Scan for the cell matching the given text and deliver its (x, y) coordinate at center. 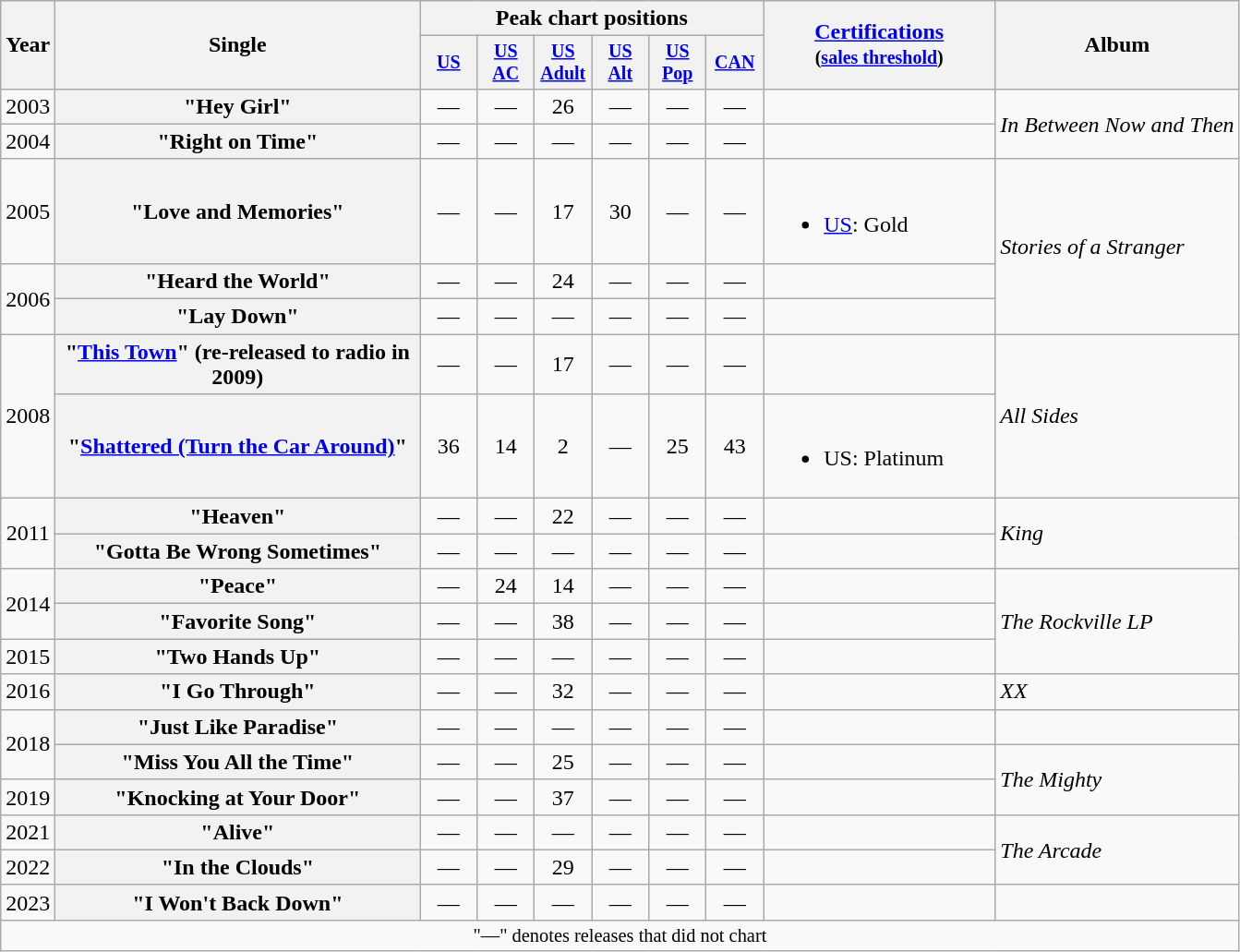
The Arcade (1117, 850)
2006 (28, 298)
"Alive" (238, 832)
"Lay Down" (238, 317)
"Miss You All the Time" (238, 762)
Year (28, 45)
"This Town" (re-released to radio in 2009) (238, 364)
2011 (28, 534)
In Between Now and Then (1117, 124)
"—" denotes releases that did not chart (620, 935)
37 (563, 797)
26 (563, 106)
"Gotta Be Wrong Sometimes" (238, 551)
"I Go Through" (238, 692)
All Sides (1117, 416)
43 (735, 447)
38 (563, 621)
USAC (506, 63)
Single (238, 45)
USAlt (620, 63)
"Hey Girl" (238, 106)
2 (563, 447)
2005 (28, 211)
"Shattered (Turn the Car Around)" (238, 447)
"Just Like Paradise" (238, 727)
King (1117, 534)
"Knocking at Your Door" (238, 797)
22 (563, 516)
2003 (28, 106)
CAN (735, 63)
The Mighty (1117, 779)
Album (1117, 45)
2008 (28, 416)
2023 (28, 902)
"Right on Time" (238, 141)
36 (449, 447)
30 (620, 211)
2014 (28, 604)
2022 (28, 867)
Peak chart positions (592, 18)
Stories of a Stranger (1117, 246)
Certifications(sales threshold) (879, 45)
"Heaven" (238, 516)
2004 (28, 141)
2019 (28, 797)
XX (1117, 692)
2021 (28, 832)
"In the Clouds" (238, 867)
US: Gold (879, 211)
2018 (28, 744)
"Love and Memories" (238, 211)
"Two Hands Up" (238, 657)
"Peace" (238, 586)
US (449, 63)
"Favorite Song" (238, 621)
USAdult (563, 63)
"I Won't Back Down" (238, 902)
2015 (28, 657)
US: Platinum (879, 447)
USPop (678, 63)
"Heard the World" (238, 281)
32 (563, 692)
29 (563, 867)
2016 (28, 692)
The Rockville LP (1117, 621)
